For the text-containing cell, return its midpoint in (X, Y) coordinate format. 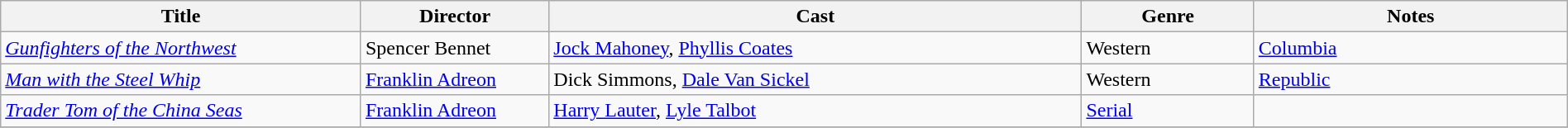
Man with the Steel Whip (181, 79)
Title (181, 17)
Jock Mahoney, Phyllis Coates (815, 48)
Serial (1168, 111)
Cast (815, 17)
Gunfighters of the Northwest (181, 48)
Republic (1411, 79)
Dick Simmons, Dale Van Sickel (815, 79)
Harry Lauter, Lyle Talbot (815, 111)
Notes (1411, 17)
Spencer Bennet (455, 48)
Trader Tom of the China Seas (181, 111)
Director (455, 17)
Genre (1168, 17)
Columbia (1411, 48)
